From the cell containing the given text, extract its center point as [x, y] coordinate. 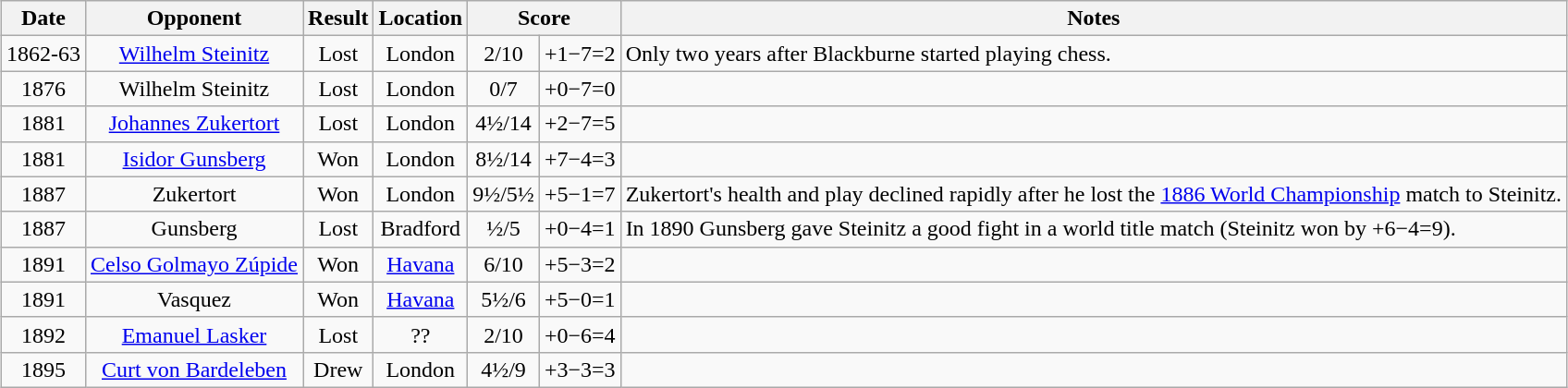
Isidor Gunsberg [194, 159]
+2−7=5 [580, 124]
5½/6 [504, 299]
4½/9 [504, 370]
Curt von Bardeleben [194, 370]
1892 [43, 334]
4½/14 [504, 124]
Vasquez [194, 299]
Result [338, 18]
Celso Golmayo Zúpide [194, 264]
Date [43, 18]
In 1890 Gunsberg gave Steinitz a good fight in a world title match (Steinitz won by +6−4=9). [1093, 229]
1876 [43, 89]
+5−3=2 [580, 264]
Emanuel Lasker [194, 334]
8½/14 [504, 159]
1862-63 [43, 54]
+0−7=0 [580, 89]
+5−1=7 [580, 194]
+0−6=4 [580, 334]
Drew [338, 370]
Bradford [421, 229]
Gunsberg [194, 229]
+5−0=1 [580, 299]
Notes [1093, 18]
Opponent [194, 18]
6/10 [504, 264]
½/5 [504, 229]
Zukertort [194, 194]
Score [544, 18]
+0−4=1 [580, 229]
+1−7=2 [580, 54]
Johannes Zukertort [194, 124]
Zukertort's health and play declined rapidly after he lost the 1886 World Championship match to Steinitz. [1093, 194]
1895 [43, 370]
9½/5½ [504, 194]
+3−3=3 [580, 370]
0/7 [504, 89]
Location [421, 18]
?? [421, 334]
+7−4=3 [580, 159]
Only two years after Blackburne started playing chess. [1093, 54]
